For the text-containing cell, return its midpoint in [X, Y] coordinate format. 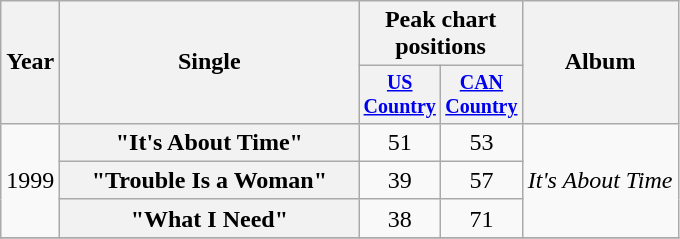
US Country [400, 94]
1999 [30, 180]
71 [482, 218]
Year [30, 62]
"Trouble Is a Woman" [210, 180]
57 [482, 180]
Album [600, 62]
"It's About Time" [210, 142]
53 [482, 142]
38 [400, 218]
"What I Need" [210, 218]
CAN Country [482, 94]
Single [210, 62]
51 [400, 142]
39 [400, 180]
It's About Time [600, 180]
Peak chartpositions [440, 34]
